Extract the (X, Y) coordinate from the center of the cell holding the provided text.  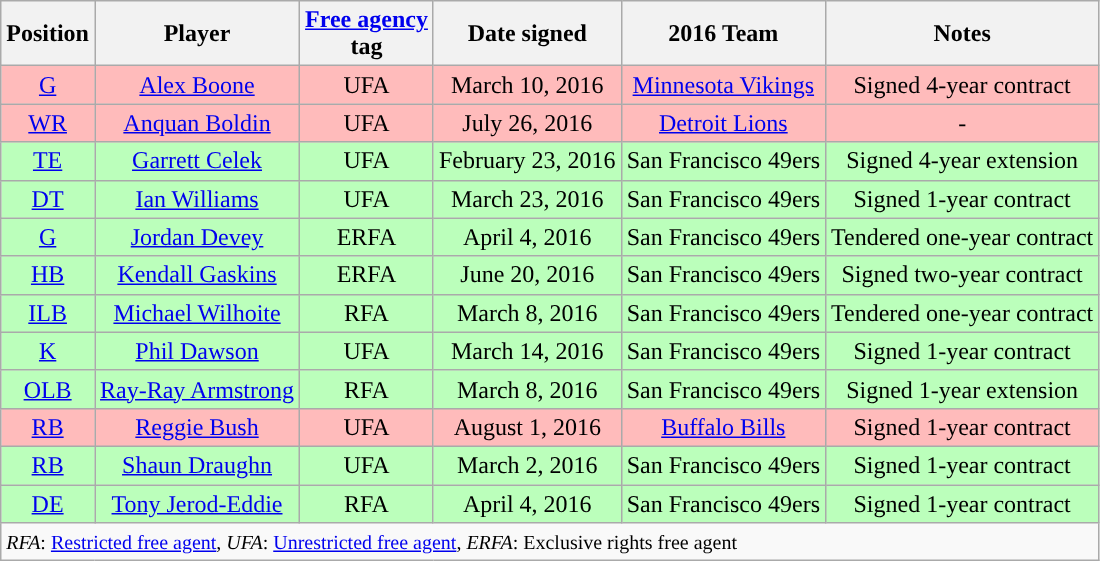
Date signed (527, 34)
TE (48, 161)
Buffalo Bills (723, 427)
Signed 1-year extension (962, 389)
K (48, 351)
OLB (48, 389)
March 14, 2016 (527, 351)
DT (48, 199)
Tony Jerod-Eddie (196, 503)
March 23, 2016 (527, 199)
Jordan Devey (196, 237)
Signed 4-year extension (962, 161)
Player (196, 34)
WR (48, 123)
ILB (48, 313)
Ray-Ray Armstrong (196, 389)
Free agencytag (367, 34)
Michael Wilhoite (196, 313)
Garrett Celek (196, 161)
Position (48, 34)
March 10, 2016 (527, 85)
Alex Boone (196, 85)
2016 Team (723, 34)
March 2, 2016 (527, 465)
February 23, 2016 (527, 161)
Shaun Draughn (196, 465)
HB (48, 275)
June 20, 2016 (527, 275)
Phil Dawson (196, 351)
Signed 4-year contract (962, 85)
Kendall Gaskins (196, 275)
Notes (962, 34)
RFA: Restricted free agent, UFA: Unrestricted free agent, ERFA: Exclusive rights free agent (550, 542)
August 1, 2016 (527, 427)
Reggie Bush (196, 427)
- (962, 123)
Signed two-year contract (962, 275)
DE (48, 503)
Ian Williams (196, 199)
Anquan Boldin (196, 123)
Minnesota Vikings (723, 85)
July 26, 2016 (527, 123)
Detroit Lions (723, 123)
